Capture the cell that displays the provided text and extract its [X, Y] central coordinate. 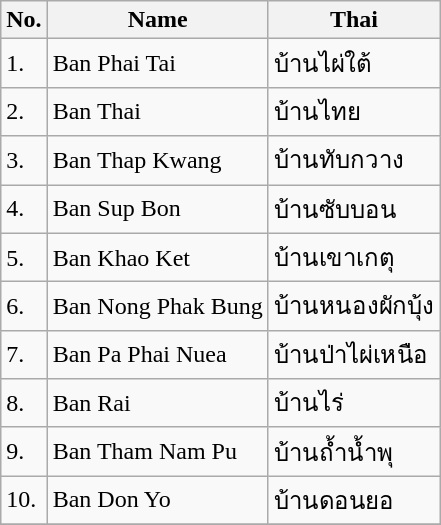
3. [24, 160]
บ้านไทย [354, 112]
Thai [354, 20]
Ban Sup Bon [158, 208]
บ้านไร่ [354, 404]
Ban Tham Nam Pu [158, 452]
10. [24, 500]
บ้านทับกวาง [354, 160]
บ้านเขาเกตุ [354, 258]
บ้านซับบอน [354, 208]
6. [24, 306]
Ban Khao Ket [158, 258]
บ้านถ้ำน้ำพุ [354, 452]
8. [24, 404]
Ban Nong Phak Bung [158, 306]
Ban Thap Kwang [158, 160]
Ban Rai [158, 404]
5. [24, 258]
2. [24, 112]
7. [24, 354]
4. [24, 208]
9. [24, 452]
บ้านดอนยอ [354, 500]
Ban Phai Tai [158, 64]
Ban Thai [158, 112]
Ban Don Yo [158, 500]
No. [24, 20]
บ้านหนองผักบุ้ง [354, 306]
Ban Pa Phai Nuea [158, 354]
บ้านป่าไผ่เหนือ [354, 354]
บ้านไผ่ใต้ [354, 64]
Name [158, 20]
1. [24, 64]
